Extract the (X, Y) coordinate from the center of the cell holding the provided text.  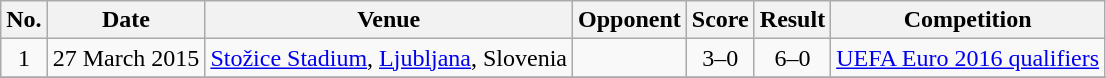
27 March 2015 (126, 58)
Stožice Stadium, Ljubljana, Slovenia (389, 58)
Score (720, 20)
UEFA Euro 2016 qualifiers (968, 58)
Venue (389, 20)
Opponent (630, 20)
Result (792, 20)
1 (24, 58)
No. (24, 20)
3–0 (720, 58)
Date (126, 20)
6–0 (792, 58)
Competition (968, 20)
